From the cell containing the given text, extract its center point as (x, y) coordinate. 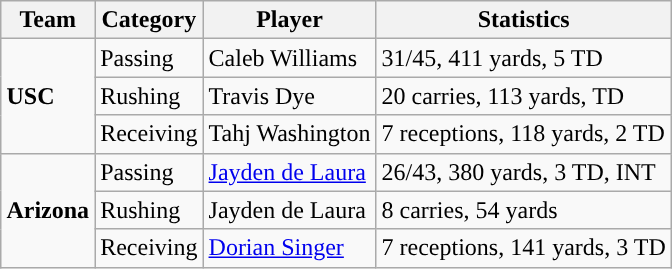
8 carries, 54 yards (524, 210)
USC (48, 96)
Caleb Williams (290, 58)
Tahj Washington (290, 134)
Travis Dye (290, 96)
20 carries, 113 yards, TD (524, 96)
31/45, 411 yards, 5 TD (524, 58)
Arizona (48, 210)
26/43, 380 yards, 3 TD, INT (524, 172)
Category (149, 20)
7 receptions, 118 yards, 2 TD (524, 134)
Team (48, 20)
Statistics (524, 20)
Dorian Singer (290, 248)
Player (290, 20)
7 receptions, 141 yards, 3 TD (524, 248)
